Identify which cell holds the provided text, then report its (x, y) central coordinate. 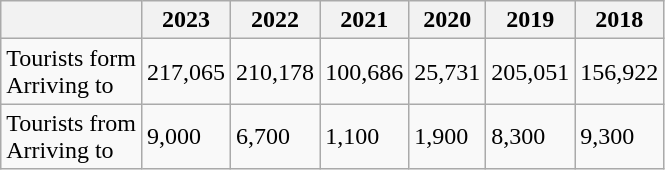
205,051 (530, 72)
6,700 (276, 136)
156,922 (620, 72)
1,100 (364, 136)
2018 (620, 20)
2021 (364, 20)
9,300 (620, 136)
9,000 (186, 136)
2023 (186, 20)
25,731 (448, 72)
1,900 (448, 136)
217,065 (186, 72)
100,686 (364, 72)
Tourists form Arriving to (72, 72)
2020 (448, 20)
2022 (276, 20)
210,178 (276, 72)
2019 (530, 20)
Tourists from Arriving to (72, 136)
8,300 (530, 136)
